Identify which cell holds the provided text, then report its (x, y) central coordinate. 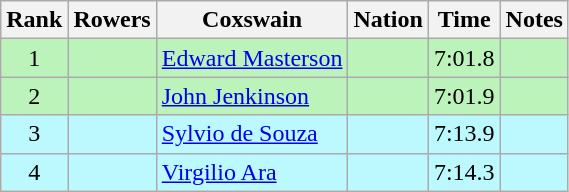
2 (34, 96)
7:13.9 (464, 134)
4 (34, 172)
Coxswain (252, 20)
Edward Masterson (252, 58)
Time (464, 20)
Virgilio Ara (252, 172)
Sylvio de Souza (252, 134)
Rank (34, 20)
3 (34, 134)
7:01.8 (464, 58)
Nation (388, 20)
Notes (534, 20)
1 (34, 58)
7:01.9 (464, 96)
Rowers (112, 20)
John Jenkinson (252, 96)
7:14.3 (464, 172)
